For the text-containing cell, return its midpoint in (X, Y) coordinate format. 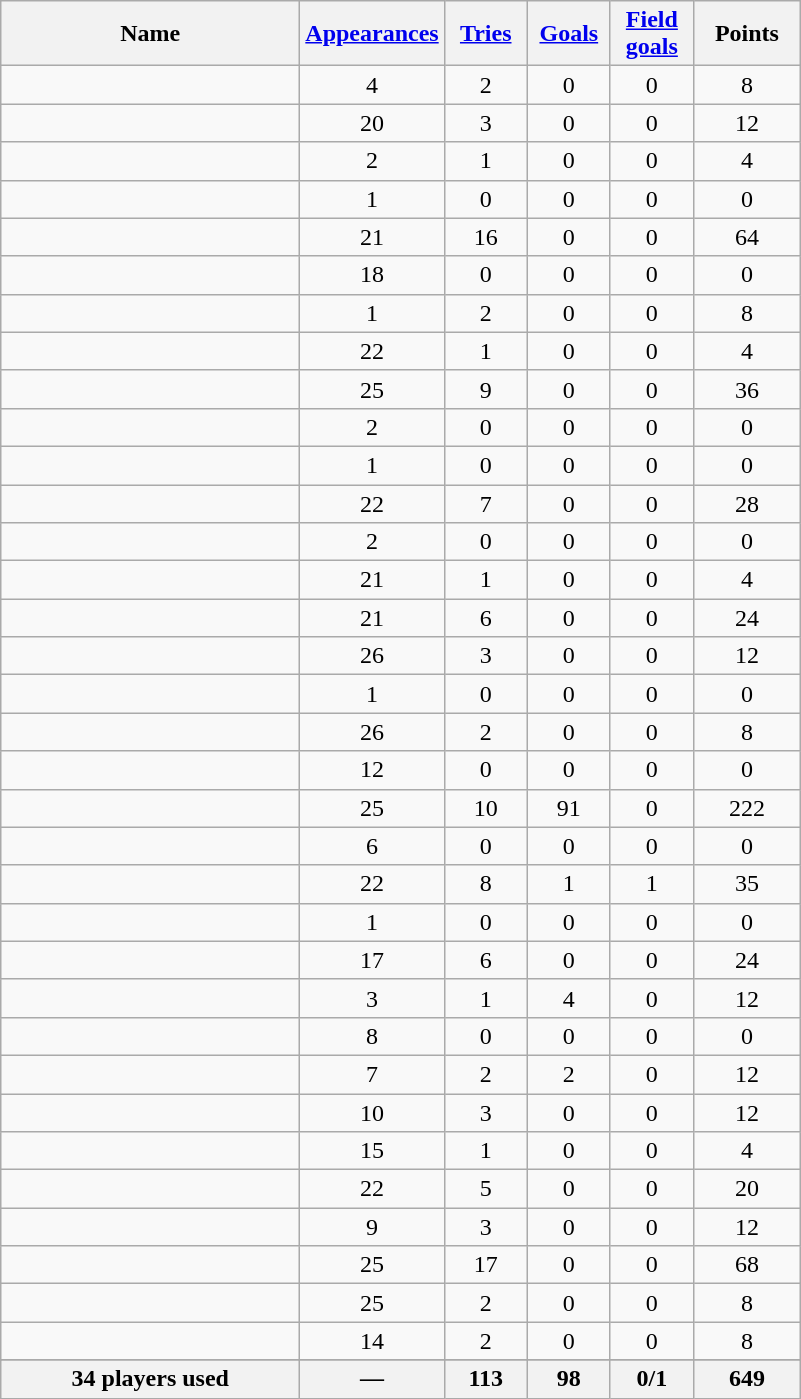
35 (746, 884)
Field goals (652, 34)
16 (486, 237)
28 (746, 503)
— (372, 1379)
64 (746, 237)
0/1 (652, 1379)
Goals (568, 34)
113 (486, 1379)
Tries (486, 34)
Appearances (372, 34)
Name (150, 34)
649 (746, 1379)
14 (372, 1341)
68 (746, 1265)
18 (372, 275)
15 (372, 1151)
98 (568, 1379)
36 (746, 389)
5 (486, 1189)
34 players used (150, 1379)
91 (568, 808)
222 (746, 808)
Points (746, 34)
